Scan for the cell matching the given text and deliver its [X, Y] coordinate at center. 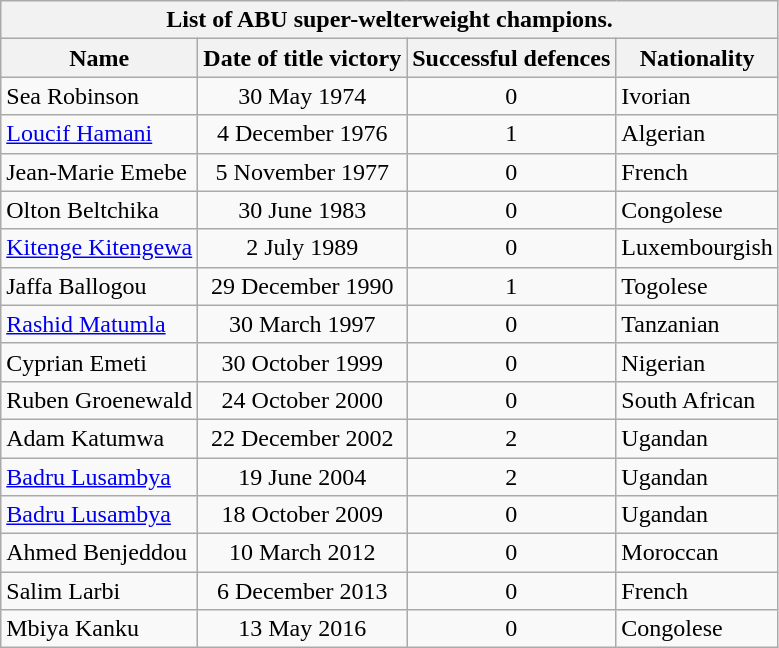
Name [100, 58]
Moroccan [698, 553]
19 June 2004 [302, 477]
Mbiya Kanku [100, 629]
Algerian [698, 134]
24 October 2000 [302, 400]
Adam Katumwa [100, 438]
30 March 1997 [302, 324]
6 December 2013 [302, 591]
Ivorian [698, 96]
Ahmed Benjeddou [100, 553]
Cyprian Emeti [100, 362]
30 May 1974 [302, 96]
Kitenge Kitengewa [100, 248]
Togolese [698, 286]
4 December 1976 [302, 134]
Sea Robinson [100, 96]
Ruben Groenewald [100, 400]
18 October 2009 [302, 515]
13 May 2016 [302, 629]
Successful defences [512, 58]
Rashid Matumla [100, 324]
Date of title victory [302, 58]
List of ABU super-welterweight champions. [390, 20]
Jaffa Ballogou [100, 286]
Salim Larbi [100, 591]
Tanzanian [698, 324]
Olton Beltchika [100, 210]
22 December 2002 [302, 438]
Loucif Hamani [100, 134]
South African [698, 400]
30 October 1999 [302, 362]
5 November 1977 [302, 172]
Nigerian [698, 362]
Nationality [698, 58]
30 June 1983 [302, 210]
10 March 2012 [302, 553]
2 July 1989 [302, 248]
Jean-Marie Emebe [100, 172]
29 December 1990 [302, 286]
Luxembourgish [698, 248]
